Pinpoint the cell where the given text exists, returning its [X, Y] midpoint coordinate. 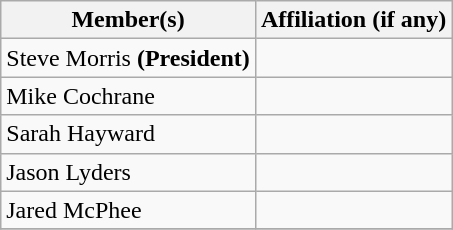
Jason Lyders [128, 172]
Member(s) [128, 20]
Sarah Hayward [128, 134]
Mike Cochrane [128, 96]
Affiliation (if any) [353, 20]
Jared McPhee [128, 210]
Steve Morris (President) [128, 58]
